Locate the cell with the specified text and output its [x, y] center coordinate. 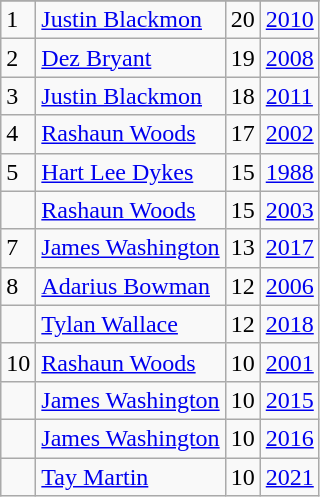
2002 [290, 134]
2010 [290, 20]
2011 [290, 96]
20 [242, 20]
2 [18, 58]
Dez Bryant [130, 58]
2017 [290, 248]
2015 [290, 400]
2008 [290, 58]
18 [242, 96]
13 [242, 248]
19 [242, 58]
2001 [290, 362]
5 [18, 172]
3 [18, 96]
Hart Lee Dykes [130, 172]
17 [242, 134]
Tylan Wallace [130, 324]
2018 [290, 324]
8 [18, 286]
4 [18, 134]
1988 [290, 172]
2016 [290, 438]
2003 [290, 210]
2021 [290, 477]
Adarius Bowman [130, 286]
1 [18, 20]
Tay Martin [130, 477]
2006 [290, 286]
7 [18, 248]
